Locate the cell with the specified text and output its [x, y] center coordinate. 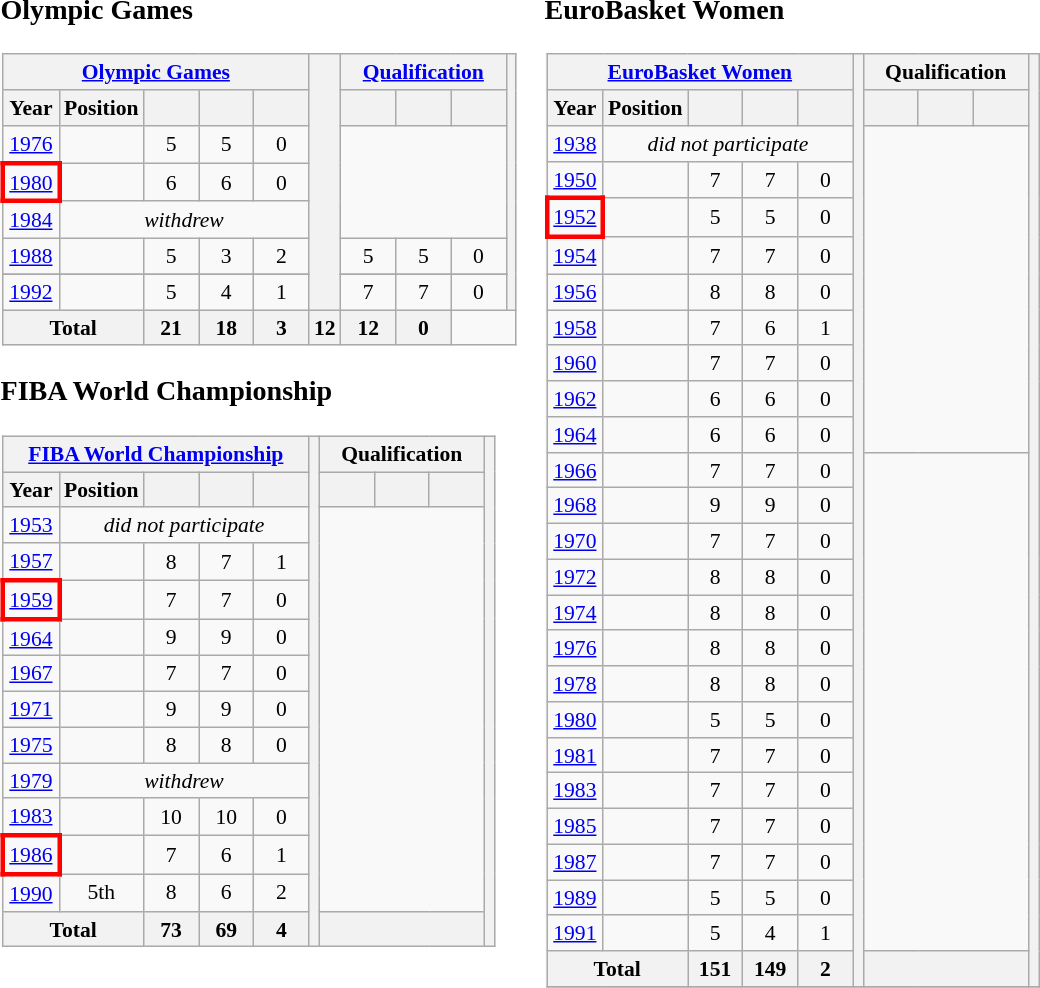
1957 [31, 562]
69 [226, 929]
1981 [575, 755]
1938 [575, 144]
18 [226, 328]
1952 [575, 218]
Olympic Games [156, 72]
1956 [575, 292]
1954 [575, 256]
1991 [575, 933]
1984 [31, 220]
1960 [575, 363]
1987 [575, 862]
1988 [31, 257]
1989 [575, 898]
1953 [31, 525]
1972 [575, 577]
1970 [575, 542]
151 [716, 969]
73 [172, 929]
EuroBasket Women [700, 72]
1990 [31, 892]
FIBA World Championship [156, 454]
1978 [575, 684]
1967 [31, 674]
149 [770, 969]
1971 [31, 709]
1992 [31, 292]
1979 [31, 781]
1966 [575, 470]
1986 [31, 854]
1958 [575, 328]
21 [172, 328]
1975 [31, 745]
1950 [575, 180]
5th [101, 892]
1968 [575, 506]
1962 [575, 399]
1985 [575, 827]
1974 [575, 613]
1959 [31, 600]
